Locate the cell with the specified text and output its (X, Y) center coordinate. 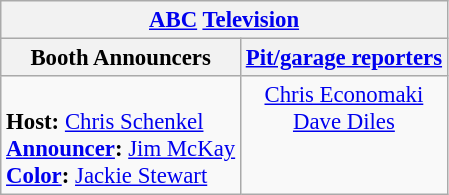
ABC Television (224, 20)
Chris EconomakiDave Diles (344, 136)
Booth Announcers (121, 58)
Pit/garage reporters (344, 58)
Host: Chris Schenkel Announcer: Jim McKay Color: Jackie Stewart (121, 136)
